Determine the (X, Y) coordinate at the center of the cell enclosing the given text.  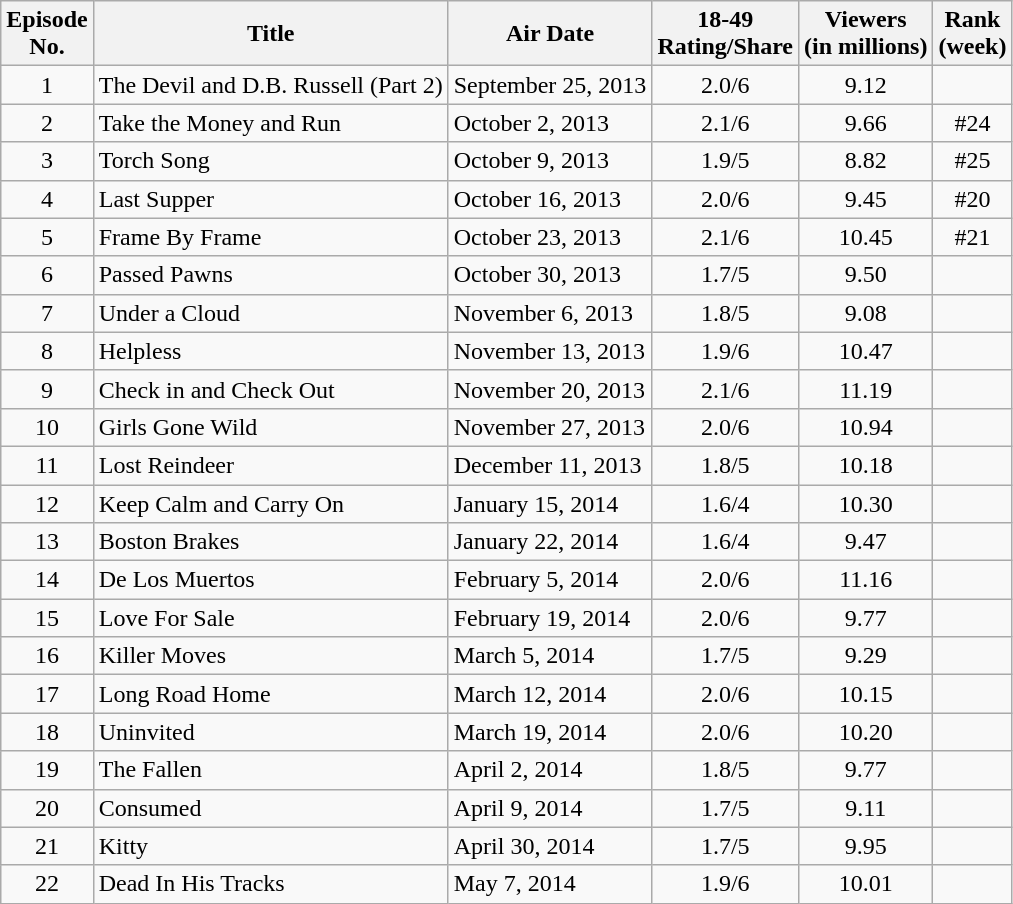
9.29 (866, 656)
December 11, 2013 (550, 465)
17 (47, 694)
#24 (972, 123)
10.47 (866, 351)
9.11 (866, 808)
Kitty (270, 846)
The Devil and D.B. Russell (Part 2) (270, 85)
Last Supper (270, 199)
6 (47, 275)
Viewers(in millions) (866, 34)
Air Date (550, 34)
18 (47, 732)
Rank(week) (972, 34)
April 9, 2014 (550, 808)
Love For Sale (270, 618)
November 6, 2013 (550, 313)
11.16 (866, 580)
12 (47, 503)
10.30 (866, 503)
8.82 (866, 161)
March 19, 2014 (550, 732)
11 (47, 465)
Killer Moves (270, 656)
4 (47, 199)
October 30, 2013 (550, 275)
10.15 (866, 694)
Torch Song (270, 161)
#20 (972, 199)
9.45 (866, 199)
19 (47, 770)
21 (47, 846)
11.19 (866, 389)
10.18 (866, 465)
Passed Pawns (270, 275)
22 (47, 884)
April 2, 2014 (550, 770)
9.12 (866, 85)
2 (47, 123)
9.47 (866, 542)
9.50 (866, 275)
#21 (972, 237)
November 20, 2013 (550, 389)
Under a Cloud (270, 313)
10.20 (866, 732)
9 (47, 389)
#25 (972, 161)
March 12, 2014 (550, 694)
Long Road Home (270, 694)
January 22, 2014 (550, 542)
Uninvited (270, 732)
November 13, 2013 (550, 351)
10 (47, 427)
Helpless (270, 351)
September 25, 2013 (550, 85)
8 (47, 351)
October 16, 2013 (550, 199)
13 (47, 542)
Check in and Check Out (270, 389)
Boston Brakes (270, 542)
May 7, 2014 (550, 884)
De Los Muertos (270, 580)
Take the Money and Run (270, 123)
20 (47, 808)
15 (47, 618)
1 (47, 85)
10.94 (866, 427)
7 (47, 313)
November 27, 2013 (550, 427)
Consumed (270, 808)
October 2, 2013 (550, 123)
3 (47, 161)
April 30, 2014 (550, 846)
Keep Calm and Carry On (270, 503)
October 9, 2013 (550, 161)
18-49Rating/Share (726, 34)
10.01 (866, 884)
14 (47, 580)
February 5, 2014 (550, 580)
1.9/5 (726, 161)
EpisodeNo. (47, 34)
9.08 (866, 313)
Title (270, 34)
February 19, 2014 (550, 618)
Frame By Frame (270, 237)
9.66 (866, 123)
Dead In His Tracks (270, 884)
16 (47, 656)
5 (47, 237)
January 15, 2014 (550, 503)
March 5, 2014 (550, 656)
9.95 (866, 846)
The Fallen (270, 770)
Girls Gone Wild (270, 427)
Lost Reindeer (270, 465)
10.45 (866, 237)
October 23, 2013 (550, 237)
